Provide the (x, y) coordinate of the cell's center where the given text is located.  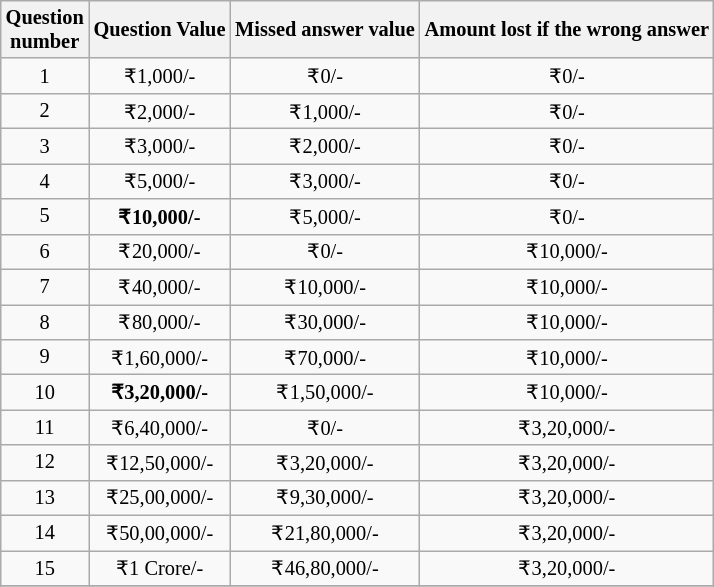
₹25,00,000/- (160, 498)
₹20,000/- (160, 252)
5 (45, 216)
10 (45, 392)
₹30,000/- (324, 322)
8 (45, 322)
Missed answer value (324, 29)
₹46,80,000/- (324, 568)
6 (45, 252)
13 (45, 498)
₹50,00,000/- (160, 532)
₹9,30,000/- (324, 498)
₹40,000/- (160, 286)
7 (45, 286)
3 (45, 146)
₹80,000/- (160, 322)
1 (45, 76)
15 (45, 568)
4 (45, 180)
₹1 Crore/- (160, 568)
₹21,80,000/- (324, 532)
Amount lost if the wrong answer (567, 29)
₹1,50,000/- (324, 392)
2 (45, 110)
11 (45, 428)
₹12,50,000/- (160, 462)
12 (45, 462)
9 (45, 356)
Question Value (160, 29)
₹6,40,000/- (160, 428)
Questionnumber (45, 29)
₹1,60,000/- (160, 356)
14 (45, 532)
₹70,000/- (324, 356)
